From the cell containing the given text, extract its center point as (x, y) coordinate. 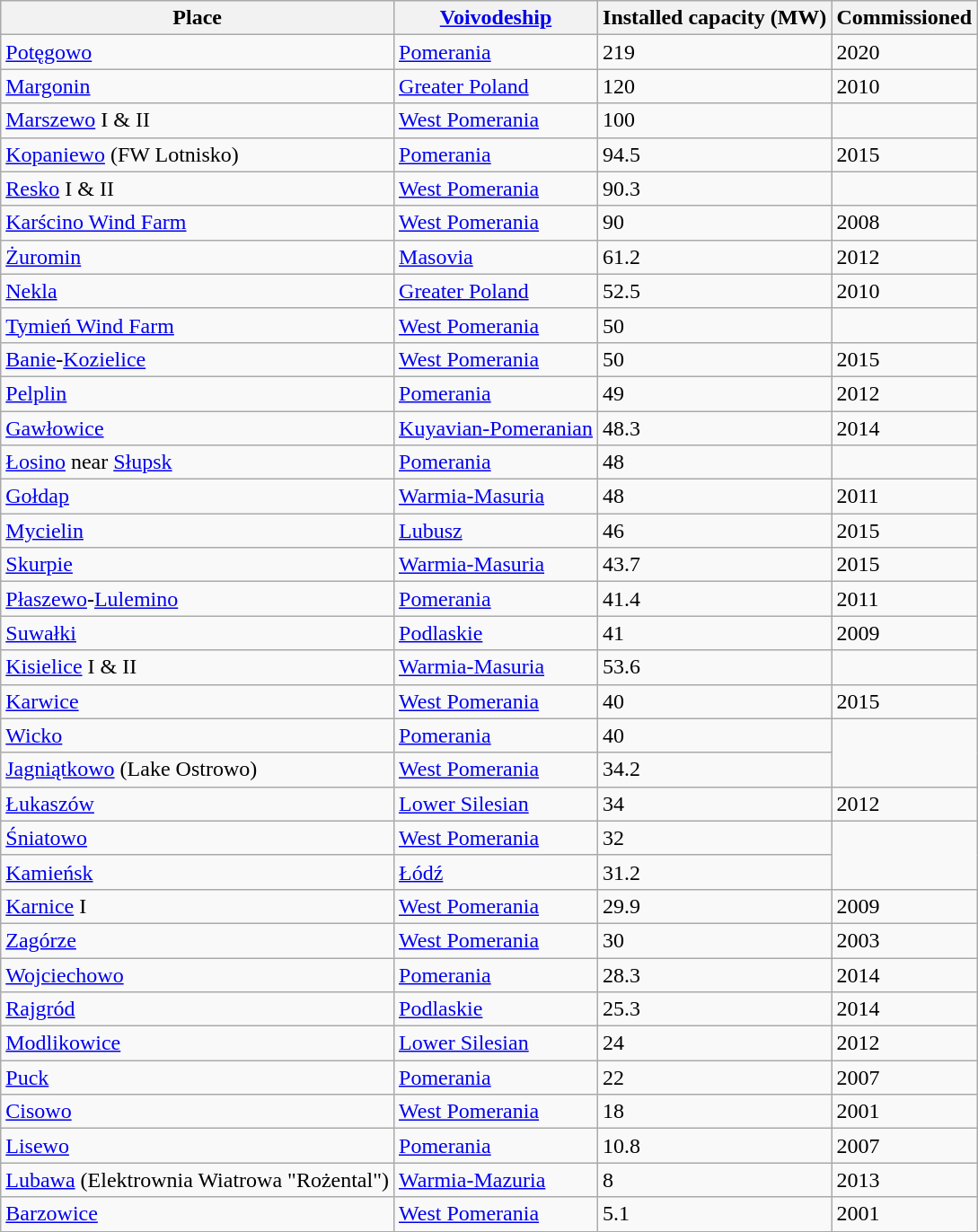
Gawłowice (198, 428)
Place (198, 18)
Kamieńsk (198, 872)
Łosino near Słupsk (198, 462)
Karścino Wind Farm (198, 223)
Łukaszów (198, 804)
Skurpie (198, 565)
43.7 (715, 565)
Suwałki (198, 633)
24 (715, 1043)
2020 (904, 52)
22 (715, 1078)
2013 (904, 1180)
Jagniątkowo (Lake Ostrowo) (198, 770)
Commissioned (904, 18)
Lubusz (496, 531)
94.5 (715, 154)
31.2 (715, 872)
Banie-Kozielice (198, 359)
41.4 (715, 599)
61.2 (715, 257)
Nekla (198, 291)
10.8 (715, 1146)
Margonin (198, 86)
Lubawa (Elektrownia Wiatrowa "Rożental") (198, 1180)
Marszewo I & II (198, 120)
219 (715, 52)
Wicko (198, 735)
Kuyavian-Pomeranian (496, 428)
28.3 (715, 974)
53.6 (715, 667)
Łódź (496, 872)
41 (715, 633)
Kopaniewo (FW Lotnisko) (198, 154)
Installed capacity (MW) (715, 18)
18 (715, 1112)
Cisowo (198, 1112)
Śniatowo (198, 838)
Karwice (198, 701)
Warmia-Mazuria (496, 1180)
34.2 (715, 770)
Barzowice (198, 1214)
Pelplin (198, 393)
Płaszewo-Lulemino (198, 599)
29.9 (715, 906)
Karnice I (198, 906)
Żuromin (198, 257)
Mycielin (198, 531)
48.3 (715, 428)
30 (715, 940)
Voivodeship (496, 18)
Potęgowo (198, 52)
Modlikowice (198, 1043)
Resko I & II (198, 189)
90 (715, 223)
Gołdap (198, 497)
8 (715, 1180)
32 (715, 838)
2003 (904, 940)
49 (715, 393)
2008 (904, 223)
5.1 (715, 1214)
34 (715, 804)
Lisewo (198, 1146)
Kisielice I & II (198, 667)
Zagórze (198, 940)
Wojciechowo (198, 974)
120 (715, 86)
100 (715, 120)
Puck (198, 1078)
Rajgród (198, 1009)
52.5 (715, 291)
46 (715, 531)
Tymień Wind Farm (198, 325)
Masovia (496, 257)
25.3 (715, 1009)
90.3 (715, 189)
